Capture the cell that displays the provided text and extract its (x, y) central coordinate. 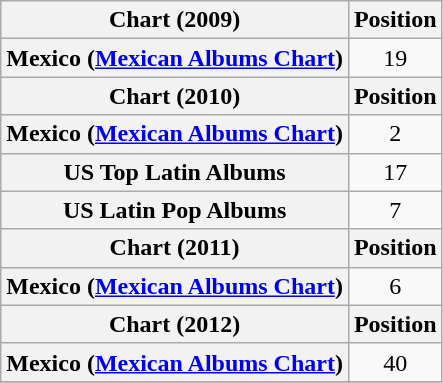
Chart (2009) (175, 20)
6 (395, 286)
Chart (2011) (175, 248)
17 (395, 172)
Chart (2012) (175, 324)
US Latin Pop Albums (175, 210)
40 (395, 362)
US Top Latin Albums (175, 172)
7 (395, 210)
19 (395, 58)
Chart (2010) (175, 96)
2 (395, 134)
